Output the (X, Y) coordinate of the center of the cell containing the given text.  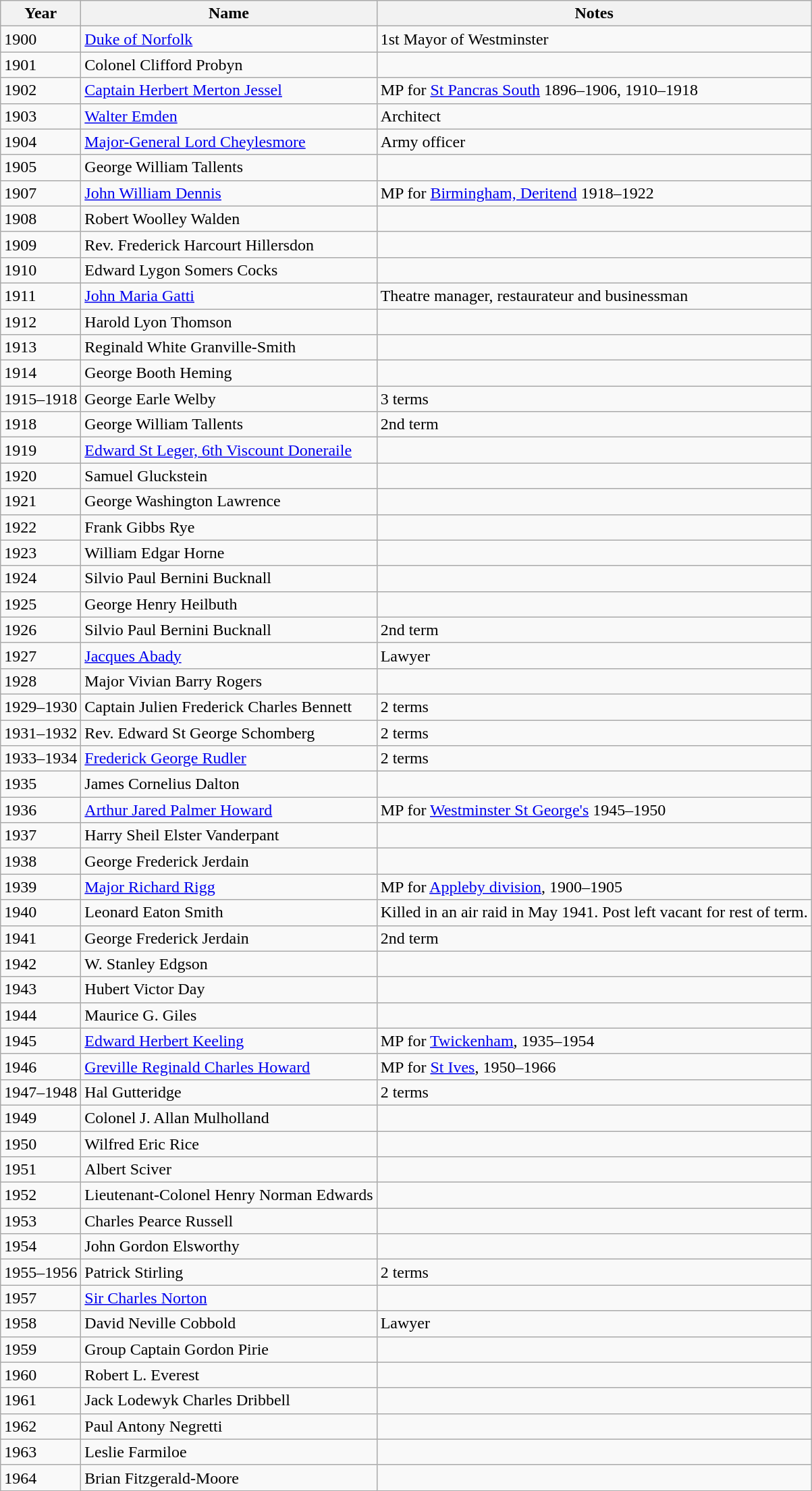
Group Captain Gordon Pirie (229, 1349)
David Neville Cobbold (229, 1324)
Albert Sciver (229, 1170)
Rev. Edward St George Schomberg (229, 732)
Rev. Frederick Harcourt Hillersdon (229, 244)
Major Richard Rigg (229, 887)
1923 (40, 553)
1938 (40, 861)
1945 (40, 1041)
1963 (40, 1452)
1904 (40, 142)
1951 (40, 1170)
Harry Sheil Elster Vanderpant (229, 836)
Edward St Leger, 6th Viscount Doneraile (229, 450)
1929–1930 (40, 707)
1957 (40, 1298)
Leonard Eaton Smith (229, 913)
Charles Pearce Russell (229, 1221)
William Edgar Horne (229, 553)
1927 (40, 655)
James Cornelius Dalton (229, 784)
1947–1948 (40, 1092)
1960 (40, 1375)
1926 (40, 630)
Reginald White Granville-Smith (229, 348)
MP for Westminster St George's 1945–1950 (594, 810)
1913 (40, 348)
1909 (40, 244)
MP for Birmingham, Deritend 1918–1922 (594, 193)
1905 (40, 167)
1949 (40, 1118)
Paul Antony Negretti (229, 1426)
1954 (40, 1247)
Patrick Stirling (229, 1272)
Greville Reginald Charles Howard (229, 1066)
Samuel Gluckstein (229, 476)
1914 (40, 373)
Walter Emden (229, 116)
Harold Lyon Thomson (229, 322)
John Gordon Elsworthy (229, 1247)
MP for Twickenham, 1935–1954 (594, 1041)
Architect (594, 116)
Edward Herbert Keeling (229, 1041)
Captain Herbert Merton Jessel (229, 90)
1958 (40, 1324)
1925 (40, 604)
Jacques Abady (229, 655)
Wilfred Eric Rice (229, 1144)
1903 (40, 116)
Maurice G. Giles (229, 1015)
George Henry Heilbuth (229, 604)
Major Vivian Barry Rogers (229, 681)
1912 (40, 322)
1931–1932 (40, 732)
1921 (40, 501)
Killed in an air raid in May 1941. Post left vacant for rest of term. (594, 913)
1946 (40, 1066)
1950 (40, 1144)
Jack Lodewyk Charles Dribbell (229, 1401)
George Earle Welby (229, 399)
1942 (40, 964)
MP for St Pancras South 1896–1906, 1910–1918 (594, 90)
John Maria Gatti (229, 296)
1937 (40, 836)
Frederick George Rudler (229, 759)
Colonel J. Allan Mulholland (229, 1118)
1919 (40, 450)
Hubert Victor Day (229, 990)
1952 (40, 1195)
Duke of Norfolk (229, 39)
Arthur Jared Palmer Howard (229, 810)
1959 (40, 1349)
1908 (40, 219)
1907 (40, 193)
1922 (40, 527)
Captain Julien Frederick Charles Bennett (229, 707)
1955–1956 (40, 1272)
Robert L. Everest (229, 1375)
1900 (40, 39)
3 terms (594, 399)
George Washington Lawrence (229, 501)
Name (229, 13)
1910 (40, 270)
1911 (40, 296)
Frank Gibbs Rye (229, 527)
1918 (40, 425)
Army officer (594, 142)
Theatre manager, restaurateur and businessman (594, 296)
1920 (40, 476)
1943 (40, 990)
1962 (40, 1426)
Robert Woolley Walden (229, 219)
Brian Fitzgerald-Moore (229, 1478)
Notes (594, 13)
John William Dennis (229, 193)
1933–1934 (40, 759)
George Booth Heming (229, 373)
1944 (40, 1015)
1924 (40, 578)
MP for Appleby division, 1900–1905 (594, 887)
1961 (40, 1401)
MP for St Ives, 1950–1966 (594, 1066)
Major-General Lord Cheylesmore (229, 142)
Lieutenant-Colonel Henry Norman Edwards (229, 1195)
1953 (40, 1221)
Leslie Farmiloe (229, 1452)
1901 (40, 65)
Sir Charles Norton (229, 1298)
1st Mayor of Westminster (594, 39)
1940 (40, 913)
Colonel Clifford Probyn (229, 65)
1939 (40, 887)
1941 (40, 938)
1915–1918 (40, 399)
Edward Lygon Somers Cocks (229, 270)
1936 (40, 810)
Year (40, 13)
1935 (40, 784)
1964 (40, 1478)
W. Stanley Edgson (229, 964)
Hal Gutteridge (229, 1092)
1928 (40, 681)
1902 (40, 90)
